Locate the cell with the specified text and output its [X, Y] center coordinate. 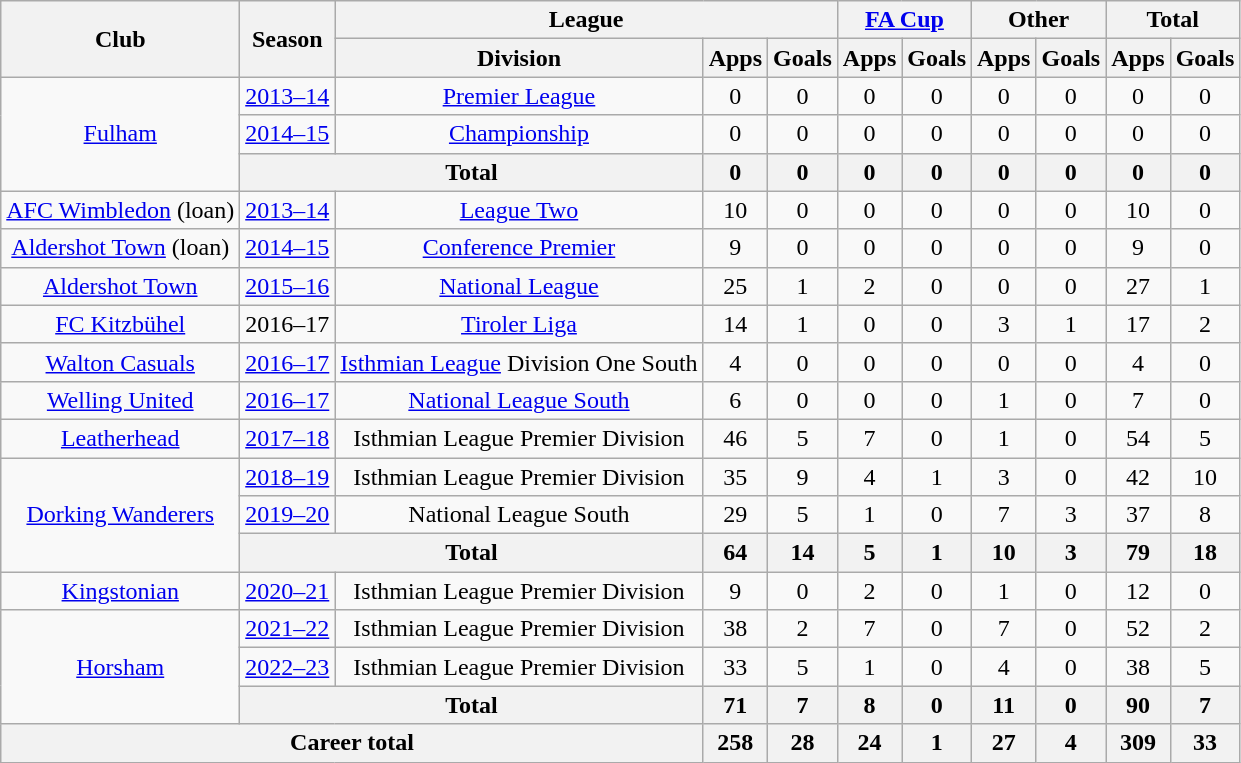
29 [735, 515]
54 [1138, 438]
2017–18 [288, 438]
Premier League [519, 96]
Walton Casuals [120, 362]
FA Cup [904, 20]
52 [1138, 629]
12 [1138, 591]
11 [1004, 705]
25 [735, 286]
Fulham [120, 134]
258 [735, 743]
Tiroler Liga [519, 324]
2018–19 [288, 477]
Championship [519, 134]
42 [1138, 477]
Season [288, 39]
28 [803, 743]
2019–20 [288, 515]
64 [735, 553]
Dorking Wanderers [120, 515]
46 [735, 438]
2021–22 [288, 629]
League Two [519, 210]
2020–21 [288, 591]
71 [735, 705]
Conference Premier [519, 248]
309 [1138, 743]
17 [1138, 324]
FC Kitzbühel [120, 324]
6 [735, 400]
Aldershot Town [120, 286]
Horsham [120, 667]
Other [1039, 20]
2015–16 [288, 286]
AFC Wimbledon (loan) [120, 210]
Isthmian League Division One South [519, 362]
Division [519, 58]
79 [1138, 553]
2022–23 [288, 667]
Welling United [120, 400]
Club [120, 39]
Kingstonian [120, 591]
Aldershot Town (loan) [120, 248]
Leatherhead [120, 438]
24 [869, 743]
Career total [352, 743]
35 [735, 477]
37 [1138, 515]
18 [1205, 553]
National League [519, 286]
League [586, 20]
90 [1138, 705]
